Scan for the cell matching the given text and deliver its [X, Y] coordinate at center. 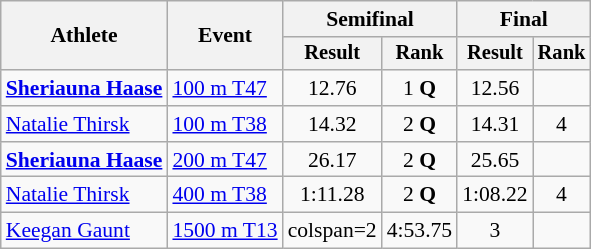
14.32 [332, 124]
12.76 [332, 88]
12.56 [494, 88]
Keegan Gaunt [84, 231]
4:53.75 [420, 231]
Event [224, 36]
1:08.22 [494, 195]
Final [524, 19]
25.65 [494, 160]
100 m T38 [224, 124]
Semifinal [370, 19]
1:11.28 [332, 195]
14.31 [494, 124]
1 Q [420, 88]
3 [494, 231]
26.17 [332, 160]
colspan=2 [332, 231]
400 m T38 [224, 195]
Athlete [84, 36]
100 m T47 [224, 88]
200 m T47 [224, 160]
1500 m T13 [224, 231]
